Locate the cell with the specified text and output its [x, y] center coordinate. 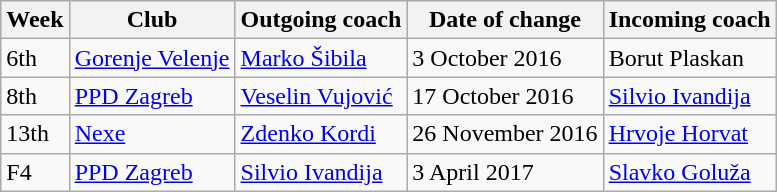
Gorenje Velenje [152, 58]
Marko Šibila [321, 58]
Borut Plaskan [690, 58]
Hrvoje Horvat [690, 134]
Slavko Goluža [690, 172]
3 April 2017 [505, 172]
Week [35, 20]
3 October 2016 [505, 58]
Nexe [152, 134]
17 October 2016 [505, 96]
Outgoing coach [321, 20]
F4 [35, 172]
Club [152, 20]
8th [35, 96]
Zdenko Kordi [321, 134]
Veselin Vujović [321, 96]
26 November 2016 [505, 134]
13th [35, 134]
Incoming coach [690, 20]
Date of change [505, 20]
6th [35, 58]
